Scan for the cell matching the given text and deliver its [x, y] coordinate at center. 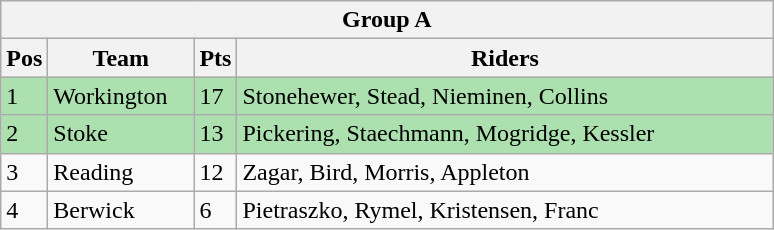
1 [24, 96]
Team [121, 58]
12 [216, 172]
Berwick [121, 210]
13 [216, 134]
Stonehewer, Stead, Nieminen, Collins [505, 96]
Pietraszko, Rymel, Kristensen, Franc [505, 210]
Reading [121, 172]
4 [24, 210]
3 [24, 172]
Pickering, Staechmann, Mogridge, Kessler [505, 134]
6 [216, 210]
Workington [121, 96]
17 [216, 96]
Pos [24, 58]
Zagar, Bird, Morris, Appleton [505, 172]
Group A [387, 20]
Pts [216, 58]
2 [24, 134]
Stoke [121, 134]
Riders [505, 58]
